Output the (X, Y) coordinate of the center of the cell containing the given text.  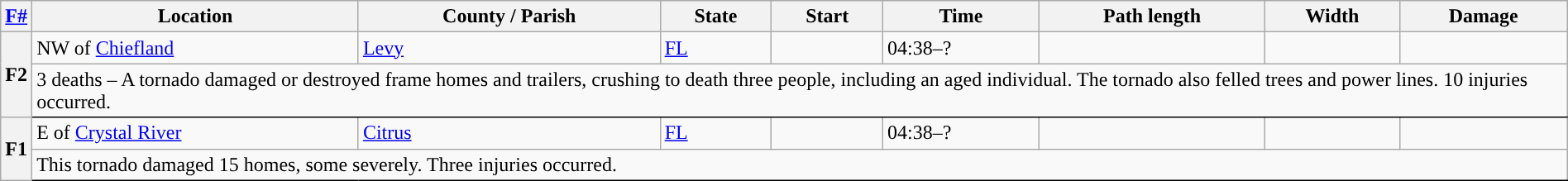
County / Parish (509, 17)
Time (961, 17)
NW of Chiefland (195, 48)
Damage (1484, 17)
State (716, 17)
Location (195, 17)
E of Crystal River (195, 133)
Citrus (509, 133)
Width (1332, 17)
Path length (1151, 17)
This tornado damaged 15 homes, some severely. Three injuries occurred. (801, 164)
F2 (17, 74)
Levy (509, 48)
F1 (17, 149)
Start (827, 17)
F# (17, 17)
